Detect which cell encompasses the target text, then output its (X, Y) center coordinate. 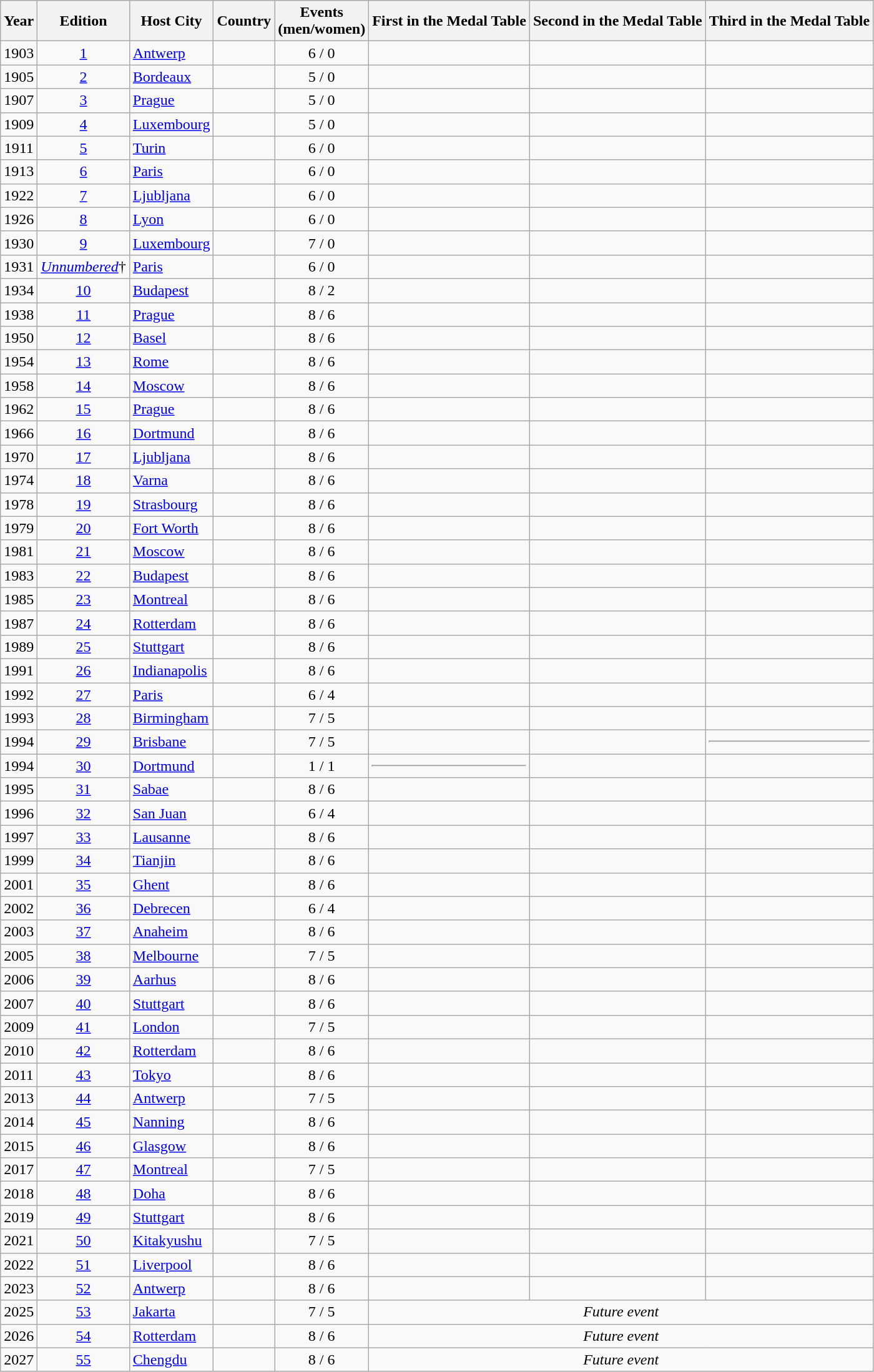
Birmingham (171, 718)
50 (84, 1241)
21 (84, 552)
1978 (19, 504)
41 (84, 1027)
18 (84, 481)
Country (244, 21)
11 (84, 314)
1983 (19, 576)
Sabae (171, 790)
2011 (19, 1074)
Melbourne (171, 956)
35 (84, 884)
2001 (19, 884)
Strasbourg (171, 504)
2015 (19, 1146)
45 (84, 1122)
Doha (171, 1193)
17 (84, 457)
39 (84, 979)
1970 (19, 457)
Liverpool (171, 1265)
1987 (19, 623)
14 (84, 386)
47 (84, 1170)
34 (84, 861)
Tianjin (171, 861)
30 (84, 766)
28 (84, 718)
8 (84, 219)
Debrecen (171, 908)
2010 (19, 1051)
32 (84, 813)
Glasgow (171, 1146)
40 (84, 1003)
Tokyo (171, 1074)
2023 (19, 1288)
13 (84, 362)
Unnumbered† (84, 267)
1993 (19, 718)
31 (84, 790)
2022 (19, 1265)
Basel (171, 338)
26 (84, 670)
Aarhus (171, 979)
3 (84, 100)
1909 (19, 124)
2026 (19, 1336)
19 (84, 504)
2 (84, 77)
2002 (19, 908)
55 (84, 1360)
1922 (19, 195)
5 (84, 148)
49 (84, 1217)
1996 (19, 813)
2009 (19, 1027)
23 (84, 599)
22 (84, 576)
1981 (19, 552)
1907 (19, 100)
1962 (19, 409)
53 (84, 1312)
Varna (171, 481)
Indianapolis (171, 670)
Third in the Medal Table (789, 21)
2013 (19, 1099)
48 (84, 1193)
52 (84, 1288)
1934 (19, 290)
25 (84, 647)
51 (84, 1265)
54 (84, 1336)
1992 (19, 695)
First in the Medal Table (449, 21)
1913 (19, 172)
27 (84, 695)
1995 (19, 790)
2017 (19, 1170)
10 (84, 290)
43 (84, 1074)
London (171, 1027)
1985 (19, 599)
1966 (19, 433)
Lyon (171, 219)
Turin (171, 148)
4 (84, 124)
20 (84, 528)
1989 (19, 647)
9 (84, 243)
2003 (19, 932)
24 (84, 623)
1979 (19, 528)
37 (84, 932)
7 / 0 (322, 243)
1974 (19, 481)
2005 (19, 956)
1 (84, 53)
29 (84, 742)
Second in the Medal Table (617, 21)
Events(men/women) (322, 21)
Anaheim (171, 932)
Rome (171, 362)
1911 (19, 148)
1938 (19, 314)
1997 (19, 837)
2025 (19, 1312)
San Juan (171, 813)
2007 (19, 1003)
1950 (19, 338)
42 (84, 1051)
1991 (19, 670)
1903 (19, 53)
Edition (84, 21)
12 (84, 338)
2014 (19, 1122)
1930 (19, 243)
Fort Worth (171, 528)
1954 (19, 362)
16 (84, 433)
1905 (19, 77)
Nanning (171, 1122)
Ghent (171, 884)
2018 (19, 1193)
Bordeaux (171, 77)
8 / 2 (322, 290)
2006 (19, 979)
2027 (19, 1360)
Host City (171, 21)
1958 (19, 386)
1926 (19, 219)
33 (84, 837)
15 (84, 409)
1999 (19, 861)
44 (84, 1099)
Lausanne (171, 837)
Year (19, 21)
Jakarta (171, 1312)
Kitakyushu (171, 1241)
36 (84, 908)
2021 (19, 1241)
2019 (19, 1217)
1931 (19, 267)
1 / 1 (322, 766)
7 (84, 195)
38 (84, 956)
6 (84, 172)
46 (84, 1146)
Chengdu (171, 1360)
Brisbane (171, 742)
